Find where the given text appears and provide that cell's center as [x, y] coordinate. 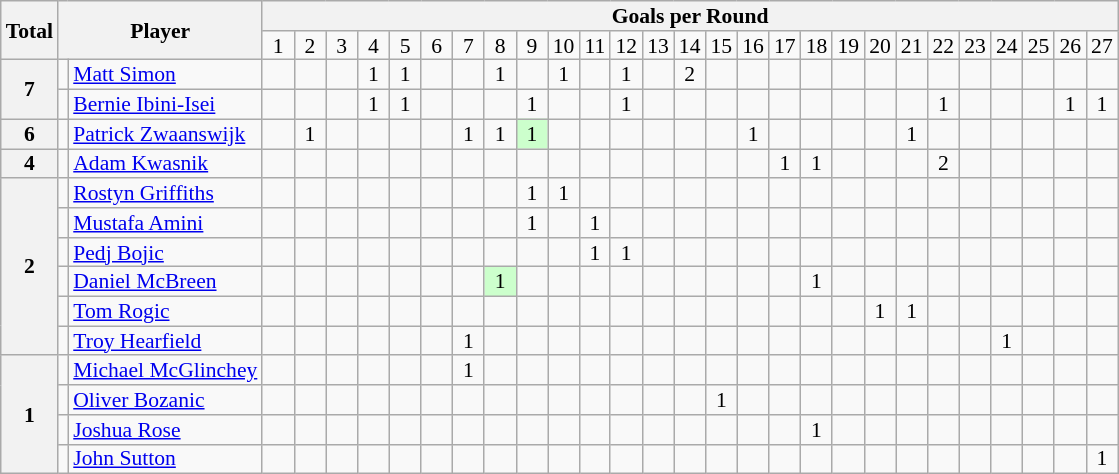
13 [658, 46]
14 [690, 46]
Michael McGlinchey [165, 371]
9 [532, 46]
5 [405, 46]
Daniel McBreen [165, 282]
Oliver Bozanic [165, 400]
Tom Rogic [165, 312]
16 [753, 46]
17 [785, 46]
11 [594, 46]
Player [160, 30]
Rostyn Griffiths [165, 193]
21 [912, 46]
Bernie Ibini-Isei [165, 105]
Adam Kwasnik [165, 164]
Total [30, 30]
Troy Hearfield [165, 341]
3 [342, 46]
10 [564, 46]
12 [626, 46]
23 [975, 46]
25 [1039, 46]
18 [817, 46]
27 [1102, 46]
19 [848, 46]
Matt Simon [165, 75]
Goals per Round [690, 16]
20 [880, 46]
8 [500, 46]
John Sutton [165, 459]
26 [1070, 46]
Mustafa Amini [165, 223]
22 [943, 46]
24 [1007, 46]
15 [722, 46]
Pedj Bojic [165, 253]
Joshua Rose [165, 430]
Patrick Zwaanswijk [165, 134]
